Output the [x, y] coordinate of the center of the cell containing the given text.  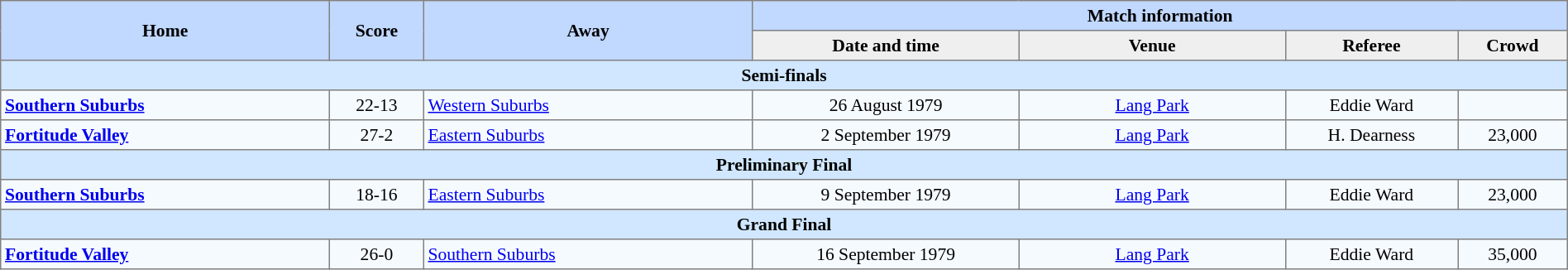
Match information [1159, 16]
Crowd [1513, 46]
2 September 1979 [886, 135]
Semi-finals [784, 75]
Date and time [886, 46]
Referee [1371, 46]
35,000 [1513, 254]
Western Suburbs [588, 105]
Score [377, 31]
Venue [1152, 46]
27-2 [377, 135]
Home [165, 31]
Away [588, 31]
22-13 [377, 105]
Grand Final [784, 224]
18-16 [377, 195]
Preliminary Final [784, 165]
16 September 1979 [886, 254]
H. Dearness [1371, 135]
26 August 1979 [886, 105]
26-0 [377, 254]
9 September 1979 [886, 195]
